From the cell containing the given text, extract its center point as [X, Y] coordinate. 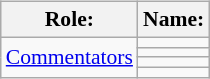
Commentators [70, 57]
Name: [174, 20]
Role: [70, 20]
